Extract the [X, Y] coordinate from the center of the cell holding the provided text.  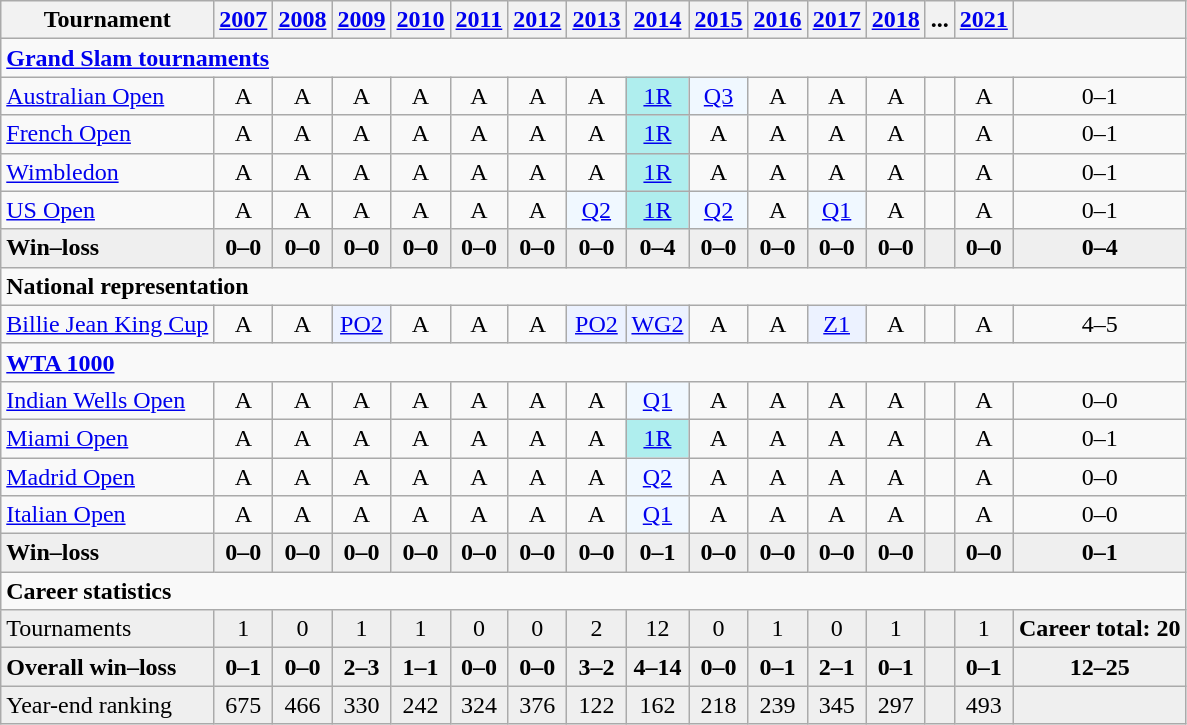
12 [658, 629]
239 [778, 705]
Miami Open [108, 438]
330 [362, 705]
242 [420, 705]
675 [244, 705]
2 [596, 629]
2014 [658, 20]
WG2 [658, 324]
324 [479, 705]
297 [896, 705]
466 [302, 705]
2016 [778, 20]
2008 [302, 20]
2–1 [836, 667]
2007 [244, 20]
376 [538, 705]
2009 [362, 20]
Year-end ranking [108, 705]
2–3 [362, 667]
WTA 1000 [594, 362]
3–2 [596, 667]
... [940, 20]
Tournament [108, 20]
Z1 [836, 324]
Career statistics [594, 591]
218 [718, 705]
2011 [479, 20]
122 [596, 705]
4–5 [1100, 324]
12–25 [1100, 667]
2010 [420, 20]
Overall win–loss [108, 667]
Italian Open [108, 515]
2021 [984, 20]
US Open [108, 210]
Billie Jean King Cup [108, 324]
Australian Open [108, 96]
Q3 [718, 96]
162 [658, 705]
Wimbledon [108, 172]
Career total: 20 [1100, 629]
1–1 [420, 667]
4–14 [658, 667]
2018 [896, 20]
Madrid Open [108, 477]
French Open [108, 134]
2013 [596, 20]
493 [984, 705]
2017 [836, 20]
345 [836, 705]
Indian Wells Open [108, 400]
2012 [538, 20]
Tournaments [108, 629]
National representation [594, 286]
Grand Slam tournaments [594, 58]
2015 [718, 20]
